Return (X, Y) of the center of cell containing provided text 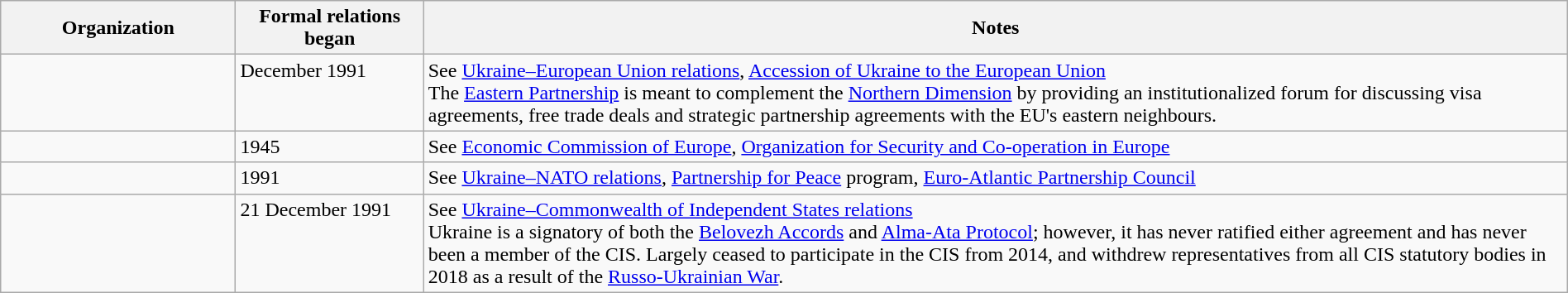
21 December 1991 (329, 243)
Organization (118, 28)
Formal relations began (329, 28)
December 1991 (329, 93)
See Economic Commission of Europe, Organization for Security and Co-operation in Europe (996, 146)
Notes (996, 28)
1991 (329, 178)
See Ukraine–NATO relations, Partnership for Peace program, Euro-Atlantic Partnership Council (996, 178)
1945 (329, 146)
